Return the (x, y) coordinate for the center point of the cell that contains the specified text.  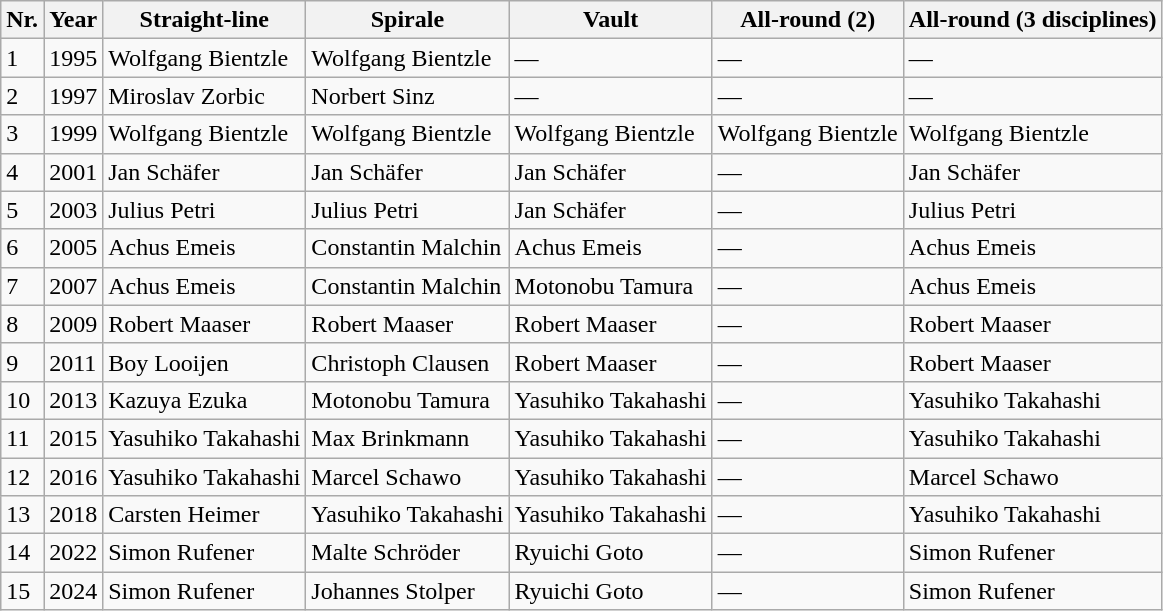
2016 (74, 477)
2009 (74, 324)
15 (22, 591)
10 (22, 400)
Carsten Heimer (204, 515)
1 (22, 58)
Spirale (408, 20)
Miroslav Zorbic (204, 96)
2007 (74, 286)
9 (22, 362)
2011 (74, 362)
Boy Looijen (204, 362)
2013 (74, 400)
7 (22, 286)
Year (74, 20)
Johannes Stolper (408, 591)
2024 (74, 591)
14 (22, 553)
12 (22, 477)
Kazuya Ezuka (204, 400)
13 (22, 515)
Nr. (22, 20)
2003 (74, 210)
11 (22, 438)
Malte Schröder (408, 553)
All-round (3 disciplines) (1032, 20)
8 (22, 324)
Vault (610, 20)
2 (22, 96)
Christoph Clausen (408, 362)
2005 (74, 248)
4 (22, 172)
All-round (2) (808, 20)
Straight-line (204, 20)
Max Brinkmann (408, 438)
2015 (74, 438)
2018 (74, 515)
2022 (74, 553)
1999 (74, 134)
1997 (74, 96)
3 (22, 134)
6 (22, 248)
Norbert Sinz (408, 96)
5 (22, 210)
1995 (74, 58)
2001 (74, 172)
